Search for the cell housing the specified text and yield its [x, y] center coordinate. 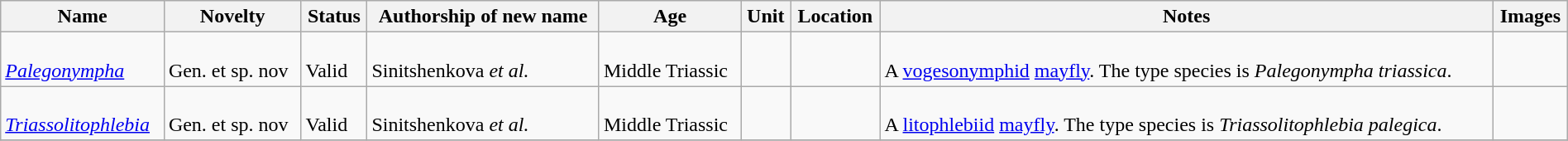
Status [334, 17]
Triassolitophlebia [83, 113]
Notes [1186, 17]
Images [1530, 17]
Unit [766, 17]
Age [670, 17]
Palegonympha [83, 60]
A vogesonymphid mayfly. The type species is Palegonympha triassica. [1186, 60]
Authorship of new name [483, 17]
A litophlebiid mayfly. The type species is Triassolitophlebia palegica. [1186, 113]
Name [83, 17]
Location [835, 17]
Novelty [232, 17]
